Capture the cell that displays the provided text and extract its (X, Y) central coordinate. 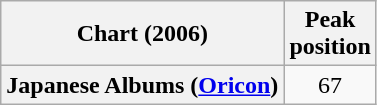
Peakposition (330, 34)
Chart (2006) (142, 34)
67 (330, 85)
Japanese Albums (Oricon) (142, 85)
